Pinpoint the cell where the given text exists, returning its (X, Y) midpoint coordinate. 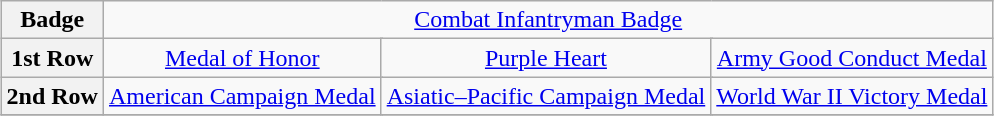
2nd Row (52, 96)
Army Good Conduct Medal (852, 58)
World War II Victory Medal (852, 96)
Purple Heart (546, 58)
Badge (52, 20)
Asiatic–Pacific Campaign Medal (546, 96)
American Campaign Medal (242, 96)
Medal of Honor (242, 58)
1st Row (52, 58)
Combat Infantryman Badge (548, 20)
